Extract the [x, y] coordinate from the center of the cell holding the provided text.  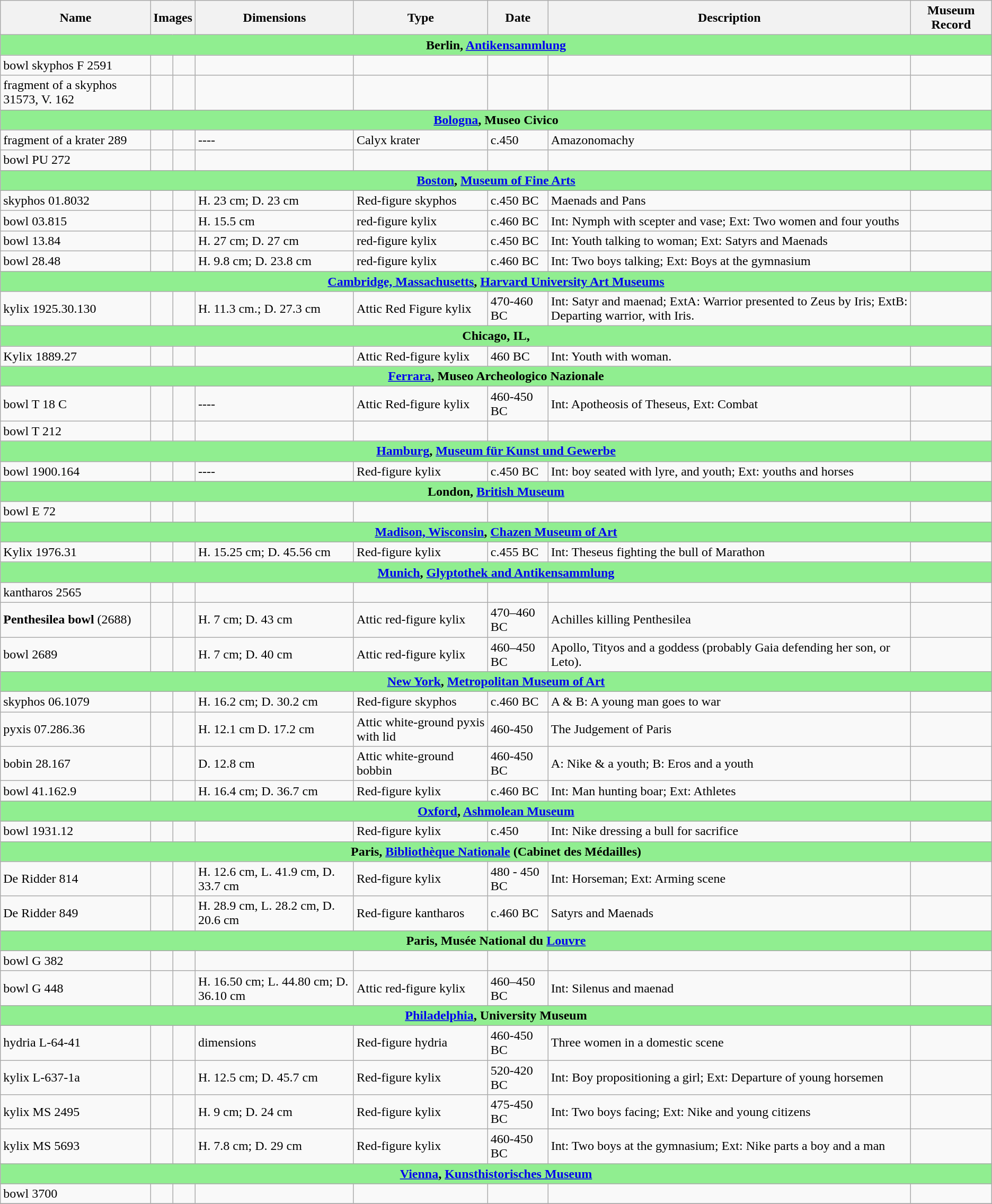
hydria L-64-41 [75, 1042]
bowl 03.815 [75, 221]
H. 15.5 cm [274, 221]
Int: Youth talking to woman; Ext: Satyrs and Maenads [729, 241]
H. 16.2 cm; D. 30.2 cm [274, 702]
Bologna, Museo Civico [496, 120]
Int: Man hunting boar; Ext: Athletes [729, 791]
475-450 BC [518, 1112]
H. 27 cm; D. 27 cm [274, 241]
470-460 BC [518, 309]
De Ridder 849 [75, 913]
H. 12.1 cm D. 17.2 cm [274, 730]
Int: Horseman; Ext: Arming scene [729, 879]
H. 12.5 cm; D. 45.7 cm [274, 1077]
kantharos 2565 [75, 592]
Int: Boy propositioning a girl; Ext: Departure of young horsemen [729, 1077]
The Judgement of Paris [729, 730]
Kylix 1889.27 [75, 356]
kylix L-637-1a [75, 1077]
Vienna, Kunsthistorisches Museum [496, 1174]
D. 12.8 cm [274, 763]
c.455 BC [518, 552]
Int: Silenus and maenad [729, 988]
Munich, Glyptothek and Antikensammlung [496, 572]
Hamburg, Museum für Kunst und Gewerbe [496, 451]
H. 16.4 cm; D. 36.7 cm [274, 791]
Name [75, 18]
De Ridder 814 [75, 879]
Museum Record [951, 18]
bowl 41.162.9 [75, 791]
Int: Nymph with scepter and vase; Ext: Two women and four youths [729, 221]
bowl 1900.164 [75, 471]
470–460 BC [518, 619]
Attic white-ground bobbin [421, 763]
Int: Apotheosis of Theseus, Ext: Combat [729, 404]
Cambridge, Massachusetts, Harvard University Art Museums [496, 282]
bowl 13.84 [75, 241]
fragment of a krater 289 [75, 140]
Red-figure hydria [421, 1042]
bowl T 18 C [75, 404]
H. 7 cm; D. 40 cm [274, 654]
Type [421, 18]
kylix MS 2495 [75, 1112]
H. 15.25 cm; D. 45.56 cm [274, 552]
Int: Two boys at the gymnasium; Ext: Nike parts a boy and a man [729, 1146]
Int: Nike dressing a bull for sacrifice [729, 831]
Int: Satyr and maenad; ExtA: Warrior presented to Zeus by Iris; ExtB: Departing warrior, with Iris. [729, 309]
bowl G 382 [75, 961]
bowl E 72 [75, 512]
bowl 3700 [75, 1194]
Paris, Bibliothèque Nationale (Cabinet des Médailles) [496, 851]
Int: boy seated with lyre, and youth; Ext: youths and horses [729, 471]
Three women in a domestic scene [729, 1042]
Philadelphia, University Museum [496, 1015]
Amazonomachy [729, 140]
skyphos 06.1079 [75, 702]
A: Nike & a youth; B: Eros and a youth [729, 763]
New York, Metropolitan Museum of Art [496, 682]
H. 23 cm; D. 23 cm [274, 200]
H. 9 cm; D. 24 cm [274, 1112]
bowl G 448 [75, 988]
Chicago, IL, [496, 336]
Attic Red Figure kylix [421, 309]
H. 9.8 cm; D. 23.8 cm [274, 261]
Penthesilea bowl (2688) [75, 619]
H. 16.50 cm; L. 44.80 cm; D. 36.10 cm [274, 988]
Maenads and Pans [729, 200]
480 - 450 BC [518, 879]
Int: Two boys talking; Ext: Boys at the gymnasium [729, 261]
Boston, Museum of Fine Arts [496, 180]
Ferrara, Museo Archeologico Nazionale [496, 376]
Red-figure kantharos [421, 913]
Madison, Wisconsin, Chazen Museum of Art [496, 532]
Date [518, 18]
A & B: A young man goes to war [729, 702]
520-420 BC [518, 1077]
Images [173, 18]
H. 12.6 cm, L. 41.9 cm, D. 33.7 cm [274, 879]
pyxis 07.286.36 [75, 730]
Int: Youth with woman. [729, 356]
bobin 28.167 [75, 763]
London, British Museum [496, 491]
Berlin, Antikensammlung [496, 45]
bowl PU 272 [75, 160]
Calyx krater [421, 140]
Paris, Musée National du Louvre [496, 941]
Achilles killing Penthesilea [729, 619]
skyphos 01.8032 [75, 200]
bowl skyphos F 2591 [75, 65]
460-450 [518, 730]
bowl 2689 [75, 654]
bowl 1931.12 [75, 831]
Int: Theseus fighting the bull of Marathon [729, 552]
fragment of a skyphos 31573, V. 162 [75, 92]
460 BC [518, 356]
H. 7 cm; D. 43 cm [274, 619]
Dimensions [274, 18]
Apollo, Tityos and a goddess (probably Gaia defending her son, or Leto). [729, 654]
Kylix 1976.31 [75, 552]
H. 7.8 cm; D. 29 cm [274, 1146]
Satyrs and Maenads [729, 913]
H. 28.9 cm, L. 28.2 cm, D. 20.6 cm [274, 913]
Oxford, Ashmolean Museum [496, 811]
bowl 28.48 [75, 261]
Attic white-ground pyxis with lid [421, 730]
bowl T 212 [75, 431]
Int: Two boys facing; Ext: Nike and young citizens [729, 1112]
dimensions [274, 1042]
kylix MS 5693 [75, 1146]
H. 11.3 cm.; D. 27.3 cm [274, 309]
Description [729, 18]
kylix 1925.30.130 [75, 309]
